For the text-containing cell, return its midpoint in [X, Y] coordinate format. 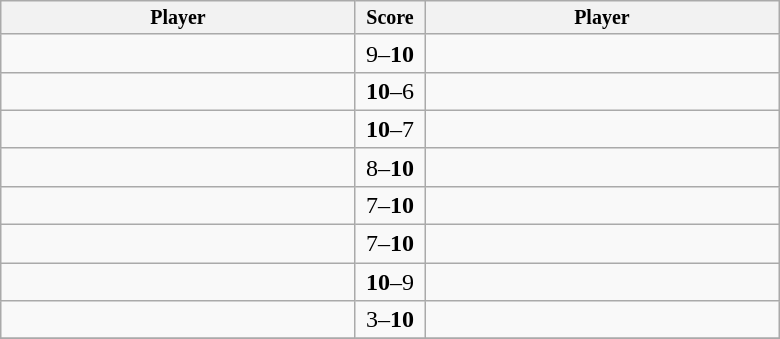
Score [390, 18]
10–9 [390, 282]
10–7 [390, 129]
10–6 [390, 91]
3–10 [390, 320]
8–10 [390, 167]
9–10 [390, 53]
